Find where the given text appears and provide that cell's center as [X, Y] coordinate. 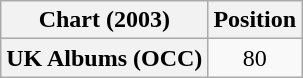
Chart (2003) [104, 20]
Position [255, 20]
80 [255, 58]
UK Albums (OCC) [104, 58]
